Extract the (x, y) coordinate from the center of the cell holding the provided text.  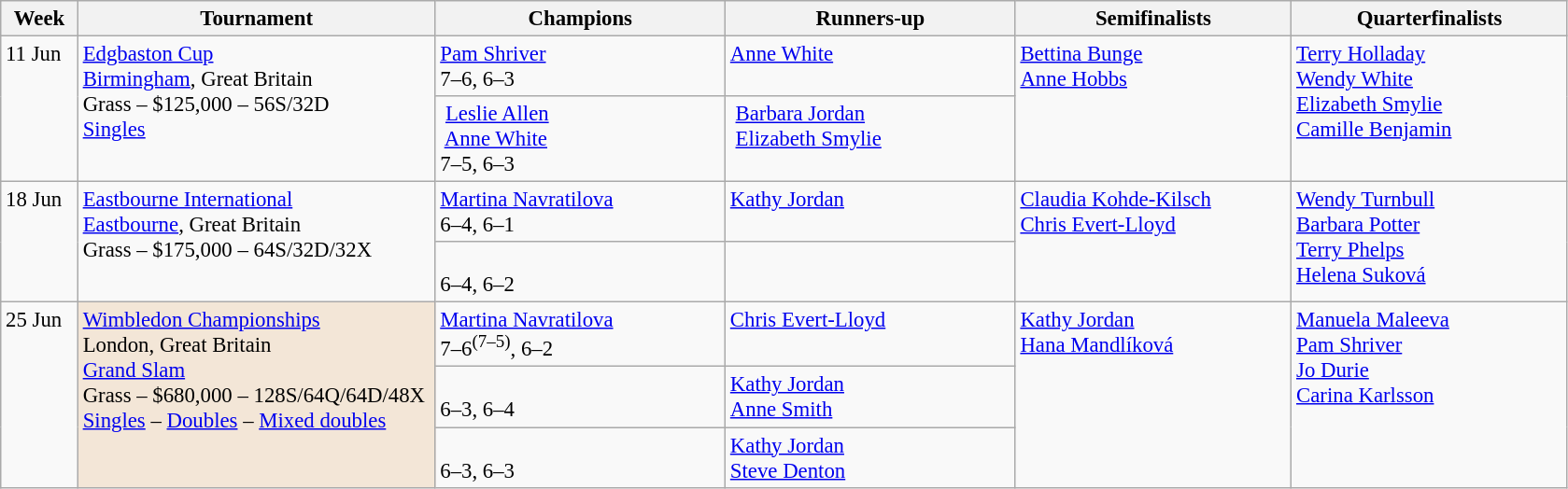
6–3, 6–3 (581, 457)
Martina Navratilova6–4, 6–1 (581, 213)
11 Jun (39, 109)
Champions (581, 19)
Terry Holladay Wendy White Elizabeth Smylie Camille Benjamin (1430, 109)
Kathy Jordan Hana Mandlíková (1153, 395)
Kathy Jordan Anne Smith (870, 398)
Barbara Jordan Elizabeth Smylie (870, 139)
25 Jun (39, 395)
Eastbourne International Eastbourne, Great BritainGrass – $175,000 – 64S/32D/32X (256, 243)
Quarterfinalists (1430, 19)
Tournament (256, 19)
Kathy Jordan (870, 213)
Manuela Maleeva Pam Shriver Jo Durie Carina Karlsson (1430, 395)
Pam Shriver7–6, 6–3 (581, 67)
Wimbledon Championships London, Great BritainGrand SlamGrass – $680,000 – 128S/64Q/64D/48X Singles – Doubles – Mixed doubles (256, 395)
Bettina Bunge Anne Hobbs (1153, 109)
6–4, 6–2 (581, 272)
Kathy Jordan Steve Denton (870, 457)
Chris Evert-Lloyd (870, 334)
Martina Navratilova 7–6(7–5), 6–2 (581, 334)
Semifinalists (1153, 19)
Claudia Kohde-Kilsch Chris Evert-Lloyd (1153, 243)
Week (39, 19)
Runners-up (870, 19)
Edgbaston Cup Birmingham, Great BritainGrass – $125,000 – 56S/32D Singles (256, 109)
Wendy Turnbull Barbara Potter Terry Phelps Helena Suková (1430, 243)
6–3, 6–4 (581, 398)
Anne White (870, 67)
Leslie Allen Anne White7–5, 6–3 (581, 139)
18 Jun (39, 243)
